From the cell containing the given text, extract its center point as (x, y) coordinate. 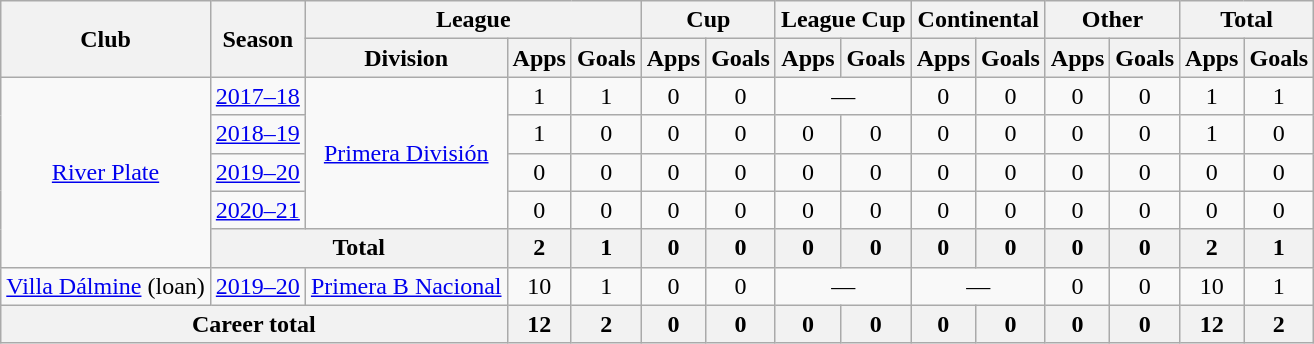
2020–21 (258, 210)
Cup (708, 20)
River Plate (106, 172)
Season (258, 39)
Career total (254, 324)
Primera B Nacional (406, 286)
Continental (978, 20)
League (473, 20)
Other (1112, 20)
Club (106, 39)
Primera División (406, 153)
League Cup (843, 20)
2017–18 (258, 96)
Villa Dálmine (loan) (106, 286)
Division (406, 58)
2018–19 (258, 134)
